From the cell containing the given text, extract its center point as [x, y] coordinate. 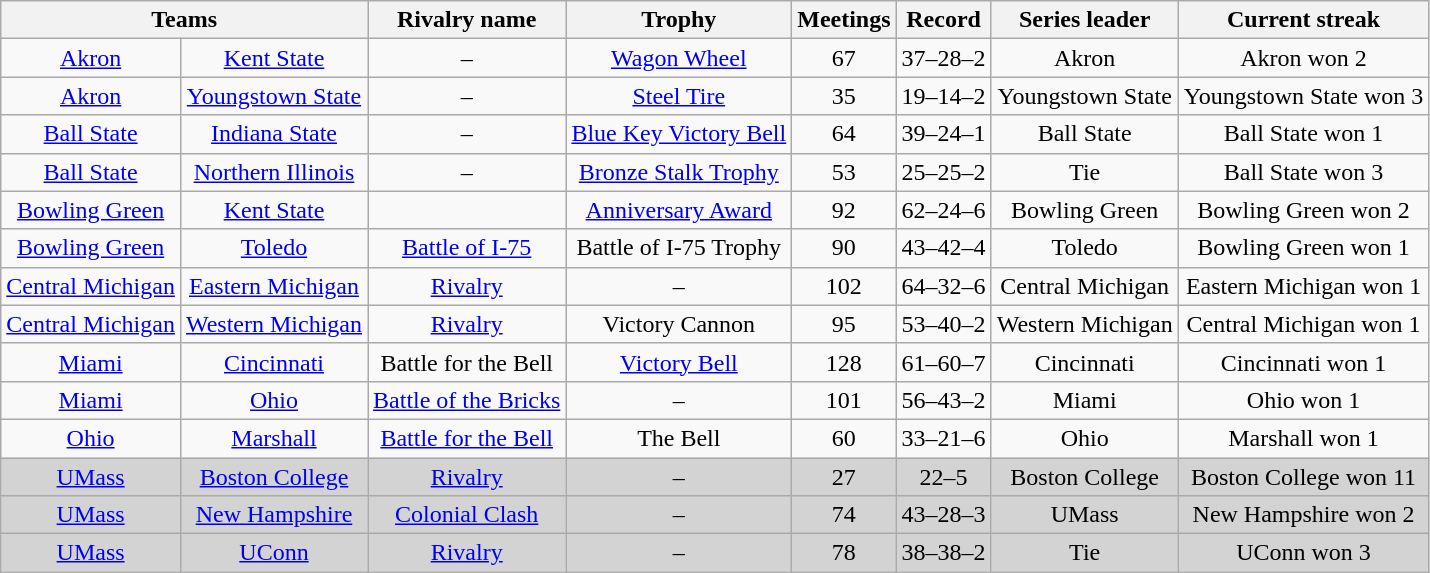
33–21–6 [944, 438]
53 [844, 172]
101 [844, 400]
27 [844, 477]
Ball State won 3 [1304, 172]
22–5 [944, 477]
Marshall [274, 438]
90 [844, 248]
Marshall won 1 [1304, 438]
Current streak [1304, 20]
Battle of I-75 [467, 248]
25–25–2 [944, 172]
Central Michigan won 1 [1304, 324]
60 [844, 438]
Record [944, 20]
92 [844, 210]
37–28–2 [944, 58]
128 [844, 362]
Cincinnati won 1 [1304, 362]
Series leader [1084, 20]
102 [844, 286]
UConn [274, 553]
74 [844, 515]
Ohio won 1 [1304, 400]
New Hampshire [274, 515]
Akron won 2 [1304, 58]
Ball State won 1 [1304, 134]
Colonial Clash [467, 515]
Blue Key Victory Bell [679, 134]
The Bell [679, 438]
56–43–2 [944, 400]
New Hampshire won 2 [1304, 515]
Steel Tire [679, 96]
61–60–7 [944, 362]
78 [844, 553]
35 [844, 96]
39–24–1 [944, 134]
Bowling Green won 2 [1304, 210]
Meetings [844, 20]
Bowling Green won 1 [1304, 248]
43–28–3 [944, 515]
64–32–6 [944, 286]
Wagon Wheel [679, 58]
43–42–4 [944, 248]
Northern Illinois [274, 172]
Victory Bell [679, 362]
Teams [184, 20]
53–40–2 [944, 324]
38–38–2 [944, 553]
UConn won 3 [1304, 553]
Battle of the Bricks [467, 400]
Battle of I-75 Trophy [679, 248]
Rivalry name [467, 20]
Youngstown State won 3 [1304, 96]
Boston College won 11 [1304, 477]
67 [844, 58]
Bronze Stalk Trophy [679, 172]
Victory Cannon [679, 324]
19–14–2 [944, 96]
Indiana State [274, 134]
Eastern Michigan [274, 286]
64 [844, 134]
Eastern Michigan won 1 [1304, 286]
Anniversary Award [679, 210]
Trophy [679, 20]
62–24–6 [944, 210]
95 [844, 324]
